Identify which cell holds the provided text, then report its (x, y) central coordinate. 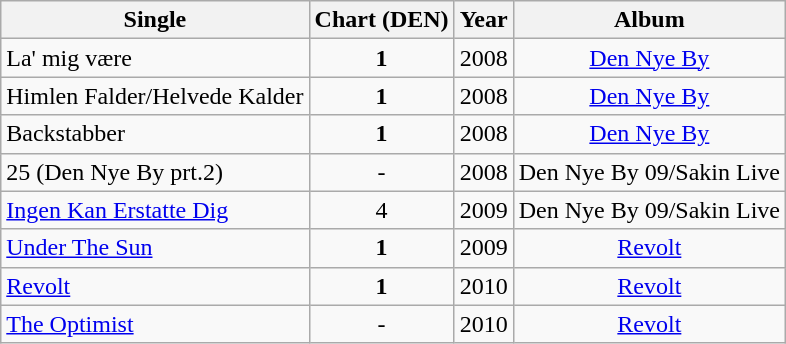
25 (Den Nye By prt.2) (155, 172)
Backstabber (155, 134)
Ingen Kan Erstatte Dig (155, 210)
La' mig være (155, 58)
Single (155, 20)
Year (484, 20)
Chart (DEN) (382, 20)
Under The Sun (155, 248)
Himlen Falder/Helvede Kalder (155, 96)
4 (382, 210)
Album (649, 20)
The Optimist (155, 324)
